Locate the cell with the specified text and output its [X, Y] center coordinate. 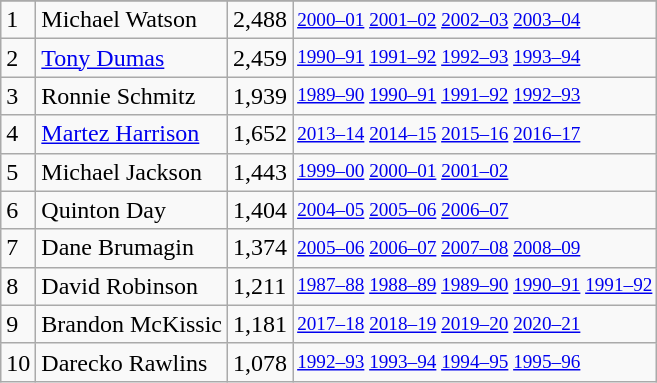
Martez Harrison [132, 134]
1999–00 2000–01 2001–02 [475, 172]
1,181 [260, 324]
Brandon McKissic [132, 324]
David Robinson [132, 286]
2 [18, 58]
Michael Watson [132, 20]
Darecko Rawlins [132, 362]
5 [18, 172]
2017–18 2018–19 2019–20 2020–21 [475, 324]
2013–14 2014–15 2015–16 2016–17 [475, 134]
Ronnie Schmitz [132, 96]
7 [18, 248]
2,488 [260, 20]
1990–91 1991–92 1992–93 1993–94 [475, 58]
8 [18, 286]
1,652 [260, 134]
1987–88 1988–89 1989–90 1990–91 1991–92 [475, 286]
4 [18, 134]
Michael Jackson [132, 172]
9 [18, 324]
Quinton Day [132, 210]
2000–01 2001–02 2002–03 2003–04 [475, 20]
Dane Brumagin [132, 248]
2004–05 2005–06 2006–07 [475, 210]
1989–90 1990–91 1991–92 1992–93 [475, 96]
1 [18, 20]
1992–93 1993–94 1994–95 1995–96 [475, 362]
2005–06 2006–07 2007–08 2008–09 [475, 248]
1,211 [260, 286]
6 [18, 210]
Tony Dumas [132, 58]
3 [18, 96]
1,939 [260, 96]
2,459 [260, 58]
1,404 [260, 210]
10 [18, 362]
1,374 [260, 248]
1,078 [260, 362]
1,443 [260, 172]
